Pinpoint the cell where the given text exists, returning its [X, Y] midpoint coordinate. 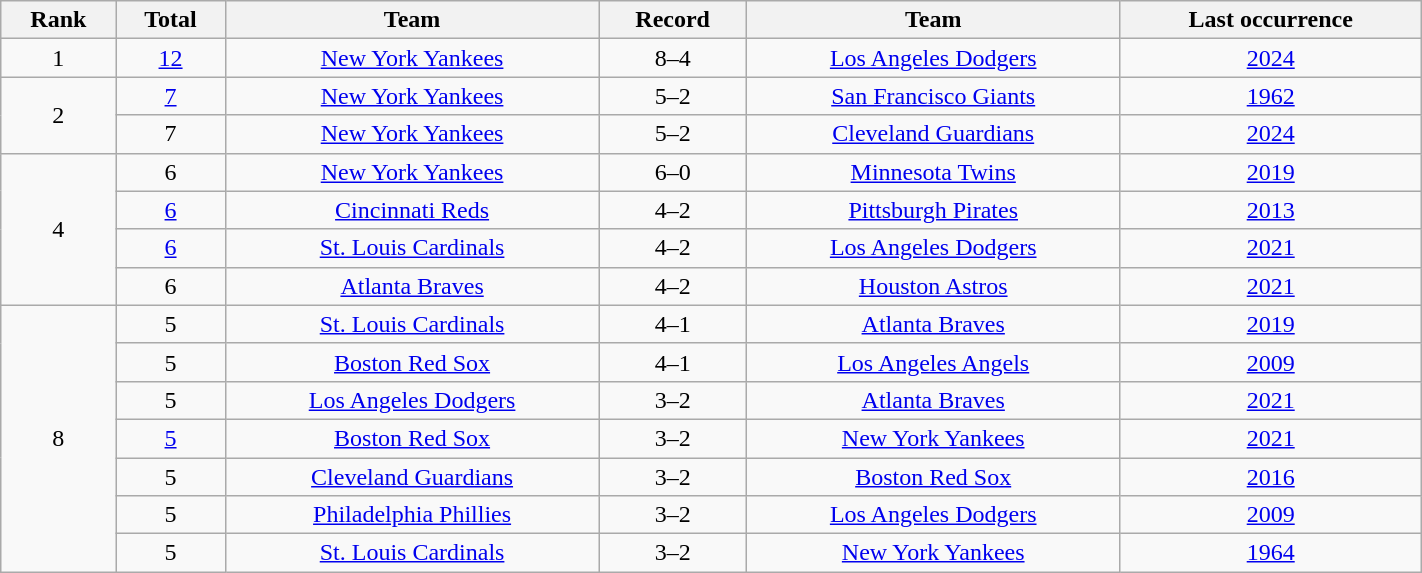
Record [672, 20]
4 [58, 229]
Los Angeles Angels [933, 362]
San Francisco Giants [933, 96]
Rank [58, 20]
Total [170, 20]
Minnesota Twins [933, 172]
Cincinnati Reds [412, 210]
Pittsburgh Pirates [933, 210]
Last occurrence [1270, 20]
Houston Astros [933, 286]
8 [58, 438]
1964 [1270, 553]
1962 [1270, 96]
Philadelphia Phillies [412, 515]
2016 [1270, 477]
2 [58, 115]
1 [58, 58]
6–0 [672, 172]
2013 [1270, 210]
12 [170, 58]
8–4 [672, 58]
